Search for the cell housing the specified text and yield its (X, Y) center coordinate. 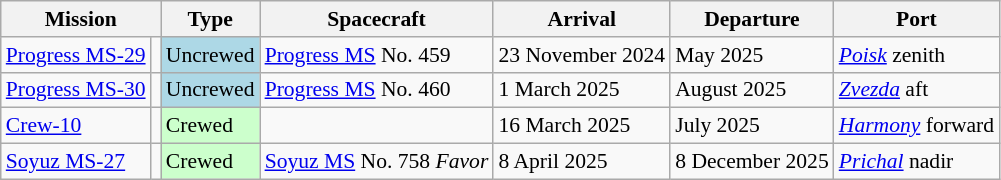
July 2025 (752, 126)
16 March 2025 (582, 126)
Poisk zenith (916, 55)
Departure (752, 19)
Prichal nadir (916, 162)
Soyuz MS No. 758 Favor (377, 162)
Crew-10 (76, 126)
Type (210, 19)
August 2025 (752, 90)
8 April 2025 (582, 162)
8 December 2025 (752, 162)
Harmony forward (916, 126)
Zvezda aft (916, 90)
Port (916, 19)
Mission (81, 19)
Spacecraft (377, 19)
23 November 2024 (582, 55)
Progress MS No. 460 (377, 90)
Progress MS-29 (76, 55)
Soyuz MS-27 (76, 162)
Arrival (582, 19)
Progress MS No. 459 (377, 55)
Progress MS-30 (76, 90)
May 2025 (752, 55)
1 March 2025 (582, 90)
